Pinpoint the cell where the given text exists, returning its [x, y] midpoint coordinate. 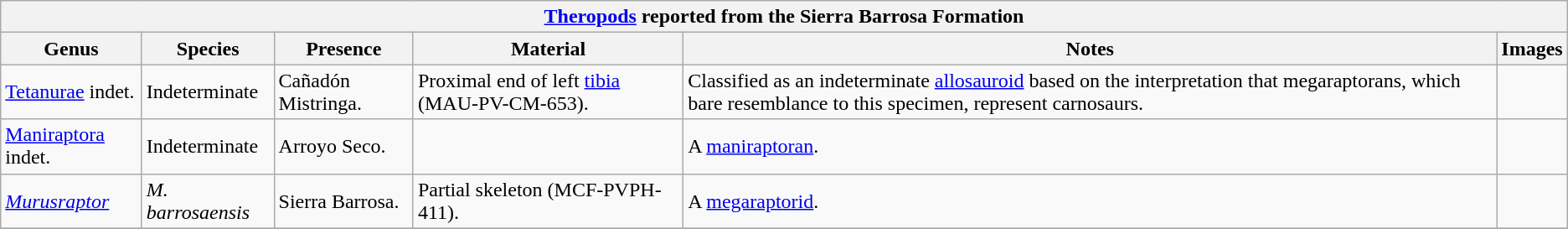
Notes [1091, 49]
M. barrosaensis [208, 201]
Species [208, 49]
Theropods reported from the Sierra Barrosa Formation [784, 17]
Tetanurae indet. [72, 92]
Proximal end of left tibia (MAU-PV-CM-653). [548, 92]
Genus [72, 49]
Presence [343, 49]
Cañadón Mistringa. [343, 92]
Partial skeleton (MCF-PVPH-411). [548, 201]
Arroyo Seco. [343, 146]
Maniraptora indet. [72, 146]
A maniraptoran. [1091, 146]
Sierra Barrosa. [343, 201]
Murusraptor [72, 201]
A megaraptorid. [1091, 201]
Material [548, 49]
Images [1532, 49]
